Search for the cell housing the specified text and yield its [X, Y] center coordinate. 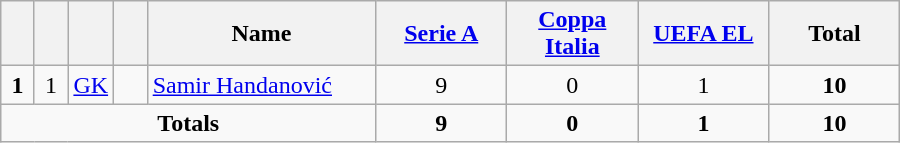
Totals [188, 123]
Total [834, 34]
Name [262, 34]
UEFA EL [704, 34]
Samir Handanović [262, 85]
Serie A [442, 34]
GK [91, 85]
Coppa Italia [572, 34]
